Return the [X, Y] coordinate for the center point of the cell that contains the specified text.  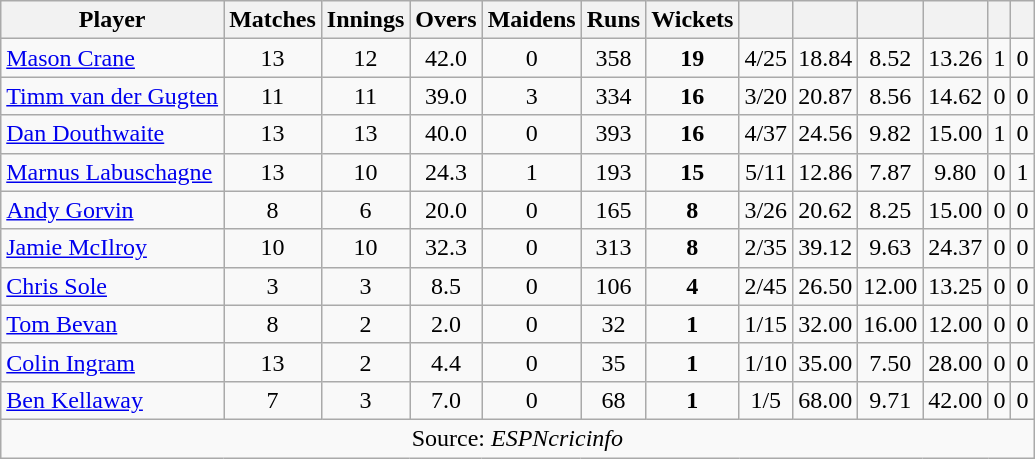
Tom Bevan [112, 324]
106 [613, 286]
Colin Ingram [112, 362]
7.0 [446, 400]
9.80 [956, 172]
193 [613, 172]
32 [613, 324]
68.00 [826, 400]
Andy Gorvin [112, 210]
68 [613, 400]
334 [613, 96]
20.62 [826, 210]
3/26 [766, 210]
Runs [613, 20]
20.0 [446, 210]
9.63 [890, 248]
4 [692, 286]
Jamie McIlroy [112, 248]
Dan Douthwaite [112, 134]
42.00 [956, 400]
26.50 [826, 286]
8.25 [890, 210]
35 [613, 362]
12 [365, 58]
32.3 [446, 248]
8.5 [446, 286]
15 [692, 172]
7.50 [890, 362]
24.37 [956, 248]
Wickets [692, 20]
12.86 [826, 172]
1/5 [766, 400]
9.71 [890, 400]
313 [613, 248]
1/10 [766, 362]
24.56 [826, 134]
3/20 [766, 96]
20.87 [826, 96]
39.12 [826, 248]
8.52 [890, 58]
7 [273, 400]
358 [613, 58]
42.0 [446, 58]
Ben Kellaway [112, 400]
14.62 [956, 96]
13.25 [956, 286]
32.00 [826, 324]
18.84 [826, 58]
39.0 [446, 96]
Matches [273, 20]
8.56 [890, 96]
Chris Sole [112, 286]
Timm van der Gugten [112, 96]
1/15 [766, 324]
40.0 [446, 134]
Source: ESPNcricinfo [518, 438]
Innings [365, 20]
9.82 [890, 134]
6 [365, 210]
4.4 [446, 362]
4/25 [766, 58]
Marnus Labuschagne [112, 172]
393 [613, 134]
Overs [446, 20]
2.0 [446, 324]
19 [692, 58]
2/35 [766, 248]
Player [112, 20]
5/11 [766, 172]
2/45 [766, 286]
13.26 [956, 58]
7.87 [890, 172]
Mason Crane [112, 58]
16.00 [890, 324]
35.00 [826, 362]
Maidens [532, 20]
4/37 [766, 134]
24.3 [446, 172]
28.00 [956, 362]
165 [613, 210]
